Scan for the cell matching the given text and deliver its (x, y) coordinate at center. 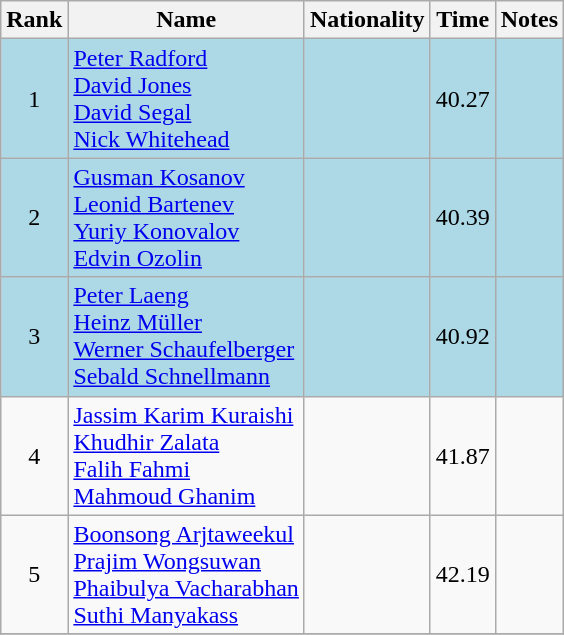
Jassim Karim KuraishiKhudhir ZalataFalih FahmiMahmoud Ghanim (186, 456)
2 (34, 218)
Nationality (367, 20)
40.92 (462, 336)
Peter LaengHeinz MüllerWerner SchaufelbergerSebald Schnellmann (186, 336)
42.19 (462, 574)
5 (34, 574)
Rank (34, 20)
Boonsong ArjtaweekulPrajim WongsuwanPhaibulya VacharabhanSuthi Manyakass (186, 574)
40.27 (462, 98)
4 (34, 456)
1 (34, 98)
3 (34, 336)
Time (462, 20)
Notes (529, 20)
40.39 (462, 218)
Name (186, 20)
Peter RadfordDavid JonesDavid SegalNick Whitehead (186, 98)
41.87 (462, 456)
Gusman KosanovLeonid BartenevYuriy KonovalovEdvin Ozolin (186, 218)
